Output the [x, y] coordinate of the center of the cell containing the given text.  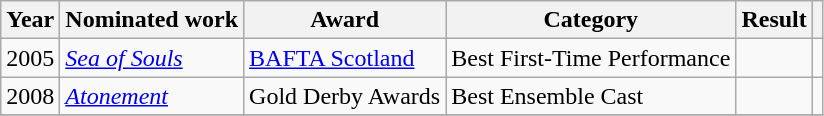
Atonement [152, 96]
2008 [30, 96]
Nominated work [152, 20]
BAFTA Scotland [345, 58]
Best First-Time Performance [591, 58]
Year [30, 20]
2005 [30, 58]
Category [591, 20]
Result [774, 20]
Sea of Souls [152, 58]
Best Ensemble Cast [591, 96]
Gold Derby Awards [345, 96]
Award [345, 20]
